Find where the given text appears and provide that cell's center as (X, Y) coordinate. 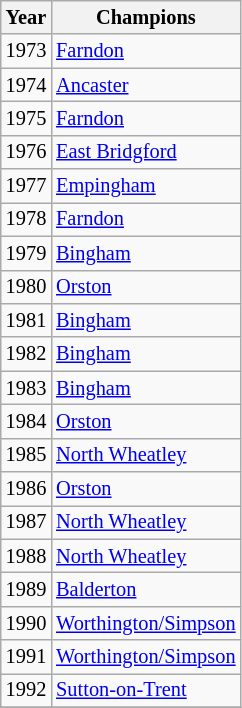
1985 (26, 455)
1974 (26, 85)
Balderton (146, 589)
1992 (26, 690)
1987 (26, 522)
1989 (26, 589)
East Bridgford (146, 152)
1981 (26, 320)
Ancaster (146, 85)
1982 (26, 354)
1973 (26, 51)
1979 (26, 253)
1983 (26, 388)
1977 (26, 186)
1991 (26, 657)
Champions (146, 17)
1984 (26, 421)
1980 (26, 287)
1975 (26, 118)
1990 (26, 623)
1988 (26, 556)
1978 (26, 219)
Sutton-on-Trent (146, 690)
1976 (26, 152)
Empingham (146, 186)
1986 (26, 489)
Year (26, 17)
